Detect which cell encompasses the target text, then output its [X, Y] center coordinate. 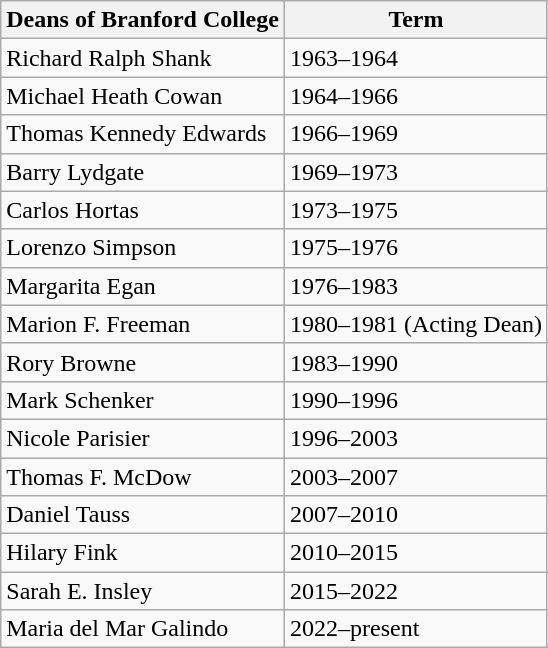
1975–1976 [416, 248]
2007–2010 [416, 515]
1969–1973 [416, 172]
Mark Schenker [143, 400]
1963–1964 [416, 58]
Maria del Mar Galindo [143, 629]
1964–1966 [416, 96]
Carlos Hortas [143, 210]
Marion F. Freeman [143, 324]
Sarah E. Insley [143, 591]
1976–1983 [416, 286]
1983–1990 [416, 362]
2015–2022 [416, 591]
1966–1969 [416, 134]
Nicole Parisier [143, 438]
Lorenzo Simpson [143, 248]
1980–1981 (Acting Dean) [416, 324]
Deans of Branford College [143, 20]
Rory Browne [143, 362]
2003–2007 [416, 477]
2022–present [416, 629]
Thomas Kennedy Edwards [143, 134]
Barry Lydgate [143, 172]
1973–1975 [416, 210]
1990–1996 [416, 400]
1996–2003 [416, 438]
Hilary Fink [143, 553]
Richard Ralph Shank [143, 58]
Daniel Tauss [143, 515]
Margarita Egan [143, 286]
Term [416, 20]
Michael Heath Cowan [143, 96]
2010–2015 [416, 553]
Thomas F. McDow [143, 477]
